Find where the given text appears and provide that cell's center as [x, y] coordinate. 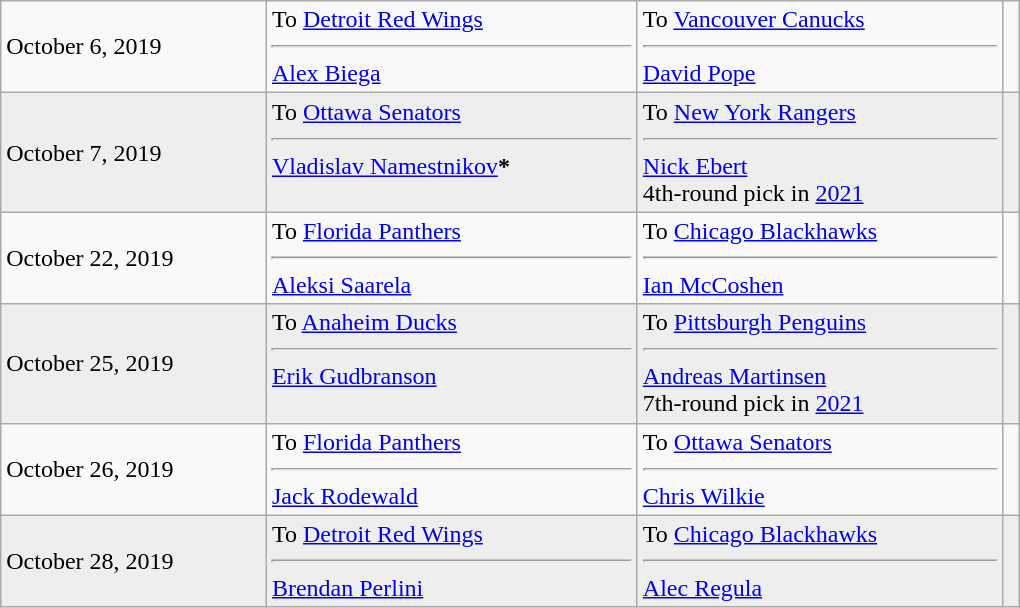
To Detroit Red WingsBrendan Perlini [452, 561]
October 25, 2019 [134, 364]
To Florida PanthersAleksi Saarela [452, 258]
October 6, 2019 [134, 47]
To Detroit Red WingsAlex Biega [452, 47]
To Chicago BlackhawksAlec Regula [820, 561]
To Ottawa SenatorsChris Wilkie [820, 469]
To Vancouver CanucksDavid Pope [820, 47]
October 28, 2019 [134, 561]
To New York RangersNick Ebert4th-round pick in 2021 [820, 152]
To Ottawa SenatorsVladislav Namestnikov* [452, 152]
October 7, 2019 [134, 152]
To Pittsburgh PenguinsAndreas Martinsen7th-round pick in 2021 [820, 364]
To Chicago BlackhawksIan McCoshen [820, 258]
October 26, 2019 [134, 469]
October 22, 2019 [134, 258]
To Anaheim DucksErik Gudbranson [452, 364]
To Florida PanthersJack Rodewald [452, 469]
